Find where the given text appears and provide that cell's center as [x, y] coordinate. 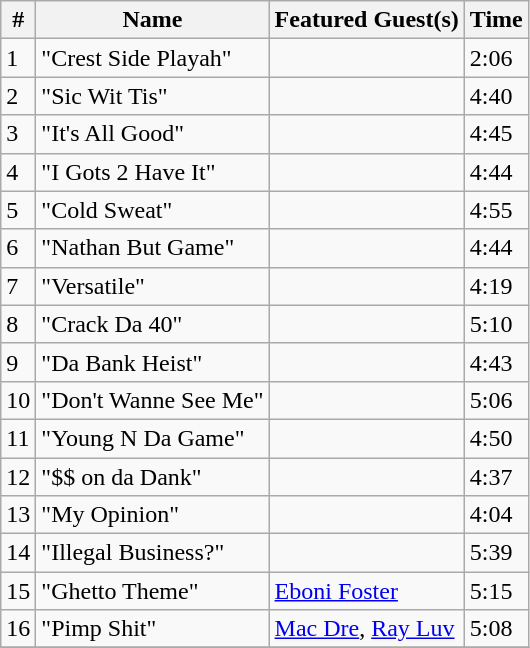
11 [18, 438]
Eboni Foster [366, 591]
"Young N Da Game" [152, 438]
3 [18, 134]
12 [18, 477]
4:55 [496, 210]
8 [18, 324]
"I Gots 2 Have It" [152, 172]
13 [18, 515]
5:06 [496, 400]
4:40 [496, 96]
"Versatile" [152, 286]
"It's All Good" [152, 134]
"Crack Da 40" [152, 324]
2:06 [496, 58]
Featured Guest(s) [366, 20]
"Ghetto Theme" [152, 591]
4:19 [496, 286]
5:10 [496, 324]
"$$ on da Dank" [152, 477]
15 [18, 591]
16 [18, 629]
"Da Bank Heist" [152, 362]
5:08 [496, 629]
"Sic Wit Tis" [152, 96]
10 [18, 400]
1 [18, 58]
"Crest Side Playah" [152, 58]
4:37 [496, 477]
4:43 [496, 362]
"My Opinion" [152, 515]
4:45 [496, 134]
7 [18, 286]
4 [18, 172]
"Illegal Business?" [152, 553]
9 [18, 362]
2 [18, 96]
5:39 [496, 553]
Name [152, 20]
"Pimp Shit" [152, 629]
6 [18, 248]
5 [18, 210]
# [18, 20]
Mac Dre, Ray Luv [366, 629]
"Don't Wanne See Me" [152, 400]
"Nathan But Game" [152, 248]
Time [496, 20]
4:04 [496, 515]
5:15 [496, 591]
4:50 [496, 438]
14 [18, 553]
"Cold Sweat" [152, 210]
